Detect which cell encompasses the target text, then output its (x, y) center coordinate. 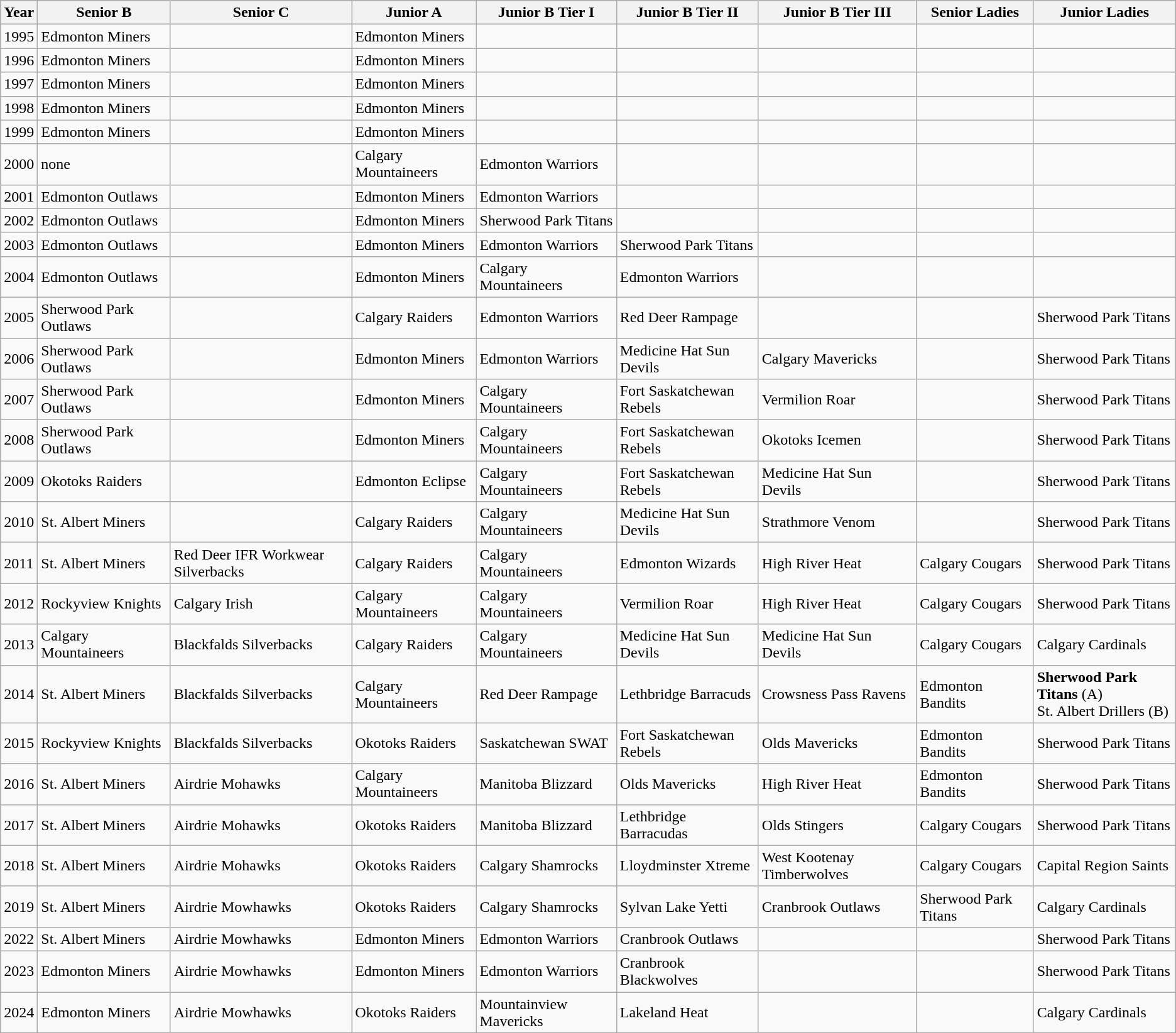
Calgary Mavericks (837, 358)
Lethbridge Barracudas (687, 825)
Senior C (261, 13)
Saskatchewan SWAT (547, 744)
Okotoks Icemen (837, 441)
2015 (19, 744)
2008 (19, 441)
2005 (19, 318)
Sylvan Lake Yetti (687, 907)
Sherwood Park Titans (A)St. Albert Drillers (B) (1104, 694)
1996 (19, 60)
Senior Ladies (975, 13)
2014 (19, 694)
Year (19, 13)
2001 (19, 197)
Junior B Tier I (547, 13)
2006 (19, 358)
none (104, 165)
2011 (19, 563)
Edmonton Wizards (687, 563)
2002 (19, 220)
Senior B (104, 13)
2019 (19, 907)
1998 (19, 108)
2009 (19, 481)
Olds Stingers (837, 825)
Lloydminster Xtreme (687, 865)
2003 (19, 244)
2024 (19, 1012)
1997 (19, 84)
West Kootenay Timberwolves (837, 865)
2000 (19, 165)
Lakeland Heat (687, 1012)
1995 (19, 36)
2023 (19, 971)
2012 (19, 604)
2016 (19, 784)
2017 (19, 825)
2010 (19, 522)
Cranbrook Blackwolves (687, 971)
Junior Ladies (1104, 13)
2004 (19, 276)
Mountainview Mavericks (547, 1012)
Capital Region Saints (1104, 865)
2018 (19, 865)
2013 (19, 644)
1999 (19, 132)
Junior A (414, 13)
Edmonton Eclipse (414, 481)
Red Deer IFR Workwear Silverbacks (261, 563)
2022 (19, 939)
Strathmore Venom (837, 522)
Calgary Irish (261, 604)
2007 (19, 399)
Junior B Tier II (687, 13)
Junior B Tier III (837, 13)
Crowsness Pass Ravens (837, 694)
Lethbridge Barracuds (687, 694)
